Extract the (x, y) coordinate from the center of the cell holding the provided text.  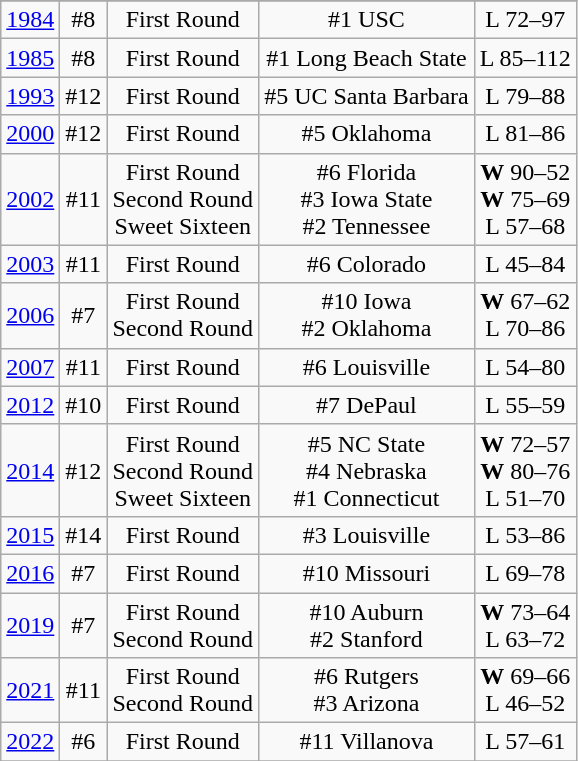
2014 (30, 470)
1984 (30, 20)
#10 Auburn#2 Stanford (367, 624)
L 45–84 (525, 264)
#3 Louisville (367, 535)
#11 Villanova (367, 742)
#1 USC (367, 20)
#5 NC State#4 Nebraska#1 Connecticut (367, 470)
2006 (30, 316)
#6 Rutgers#3 Arizona (367, 690)
#1 Long Beach State (367, 58)
2007 (30, 367)
2021 (30, 690)
#6 Florida#3 Iowa State#2 Tennessee (367, 199)
W 90–52W 75–69L 57–68 (525, 199)
L 57–61 (525, 742)
#6 (84, 742)
2002 (30, 199)
#10 Missouri (367, 573)
#14 (84, 535)
W 69–66L 46–52 (525, 690)
L 55–59 (525, 405)
2000 (30, 134)
2015 (30, 535)
#7 DePaul (367, 405)
#5 Oklahoma (367, 134)
L 72–97 (525, 20)
L 69–78 (525, 573)
W 67–62L 70–86 (525, 316)
1985 (30, 58)
#5 UC Santa Barbara (367, 96)
#6 Colorado (367, 264)
#10 Iowa#2 Oklahoma (367, 316)
2022 (30, 742)
#6 Louisville (367, 367)
L 85–112 (525, 58)
2016 (30, 573)
2012 (30, 405)
L 81–86 (525, 134)
2003 (30, 264)
2019 (30, 624)
L 79–88 (525, 96)
L 53–86 (525, 535)
W 73–64L 63–72 (525, 624)
#10 (84, 405)
L 54–80 (525, 367)
1993 (30, 96)
W 72–57W 80–76L 51–70 (525, 470)
